Extract the (X, Y) coordinate from the center of the cell holding the provided text.  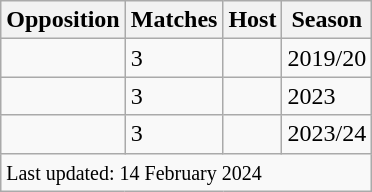
Opposition (63, 20)
Matches (174, 20)
Season (327, 20)
2023 (327, 96)
Last updated: 14 February 2024 (186, 172)
2019/20 (327, 58)
Host (252, 20)
2023/24 (327, 134)
